Extract the [x, y] coordinate from the center of the cell holding the provided text.  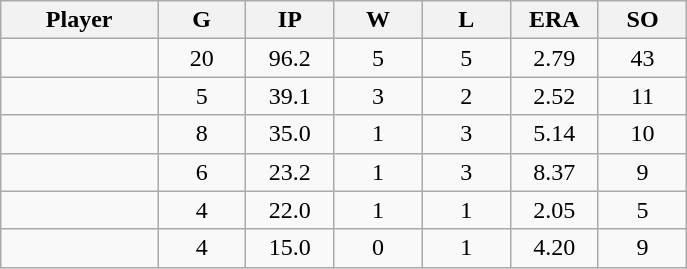
6 [202, 172]
2.05 [554, 210]
5.14 [554, 134]
SO [642, 20]
L [466, 20]
8.37 [554, 172]
Player [80, 20]
15.0 [290, 248]
IP [290, 20]
2 [466, 96]
10 [642, 134]
2.52 [554, 96]
2.79 [554, 58]
20 [202, 58]
23.2 [290, 172]
35.0 [290, 134]
22.0 [290, 210]
0 [378, 248]
43 [642, 58]
11 [642, 96]
96.2 [290, 58]
39.1 [290, 96]
ERA [554, 20]
W [378, 20]
4.20 [554, 248]
G [202, 20]
8 [202, 134]
